Pinpoint the cell where the given text exists, returning its (x, y) midpoint coordinate. 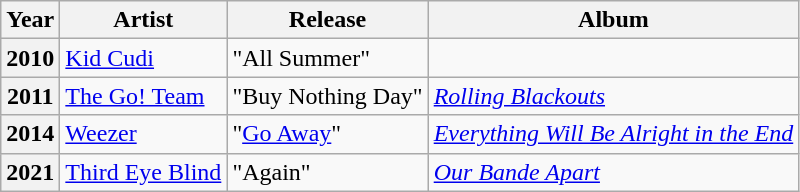
"Buy Nothing Day" (328, 96)
"Again" (328, 172)
Album (614, 20)
Year (30, 20)
2010 (30, 58)
The Go! Team (144, 96)
2021 (30, 172)
2014 (30, 134)
Rolling Blackouts (614, 96)
Third Eye Blind (144, 172)
Release (328, 20)
Weezer (144, 134)
Artist (144, 20)
"All Summer" (328, 58)
Kid Cudi (144, 58)
2011 (30, 96)
Our Bande Apart (614, 172)
"Go Away" (328, 134)
Everything Will Be Alright in the End (614, 134)
